Scan for the cell matching the given text and deliver its (X, Y) coordinate at center. 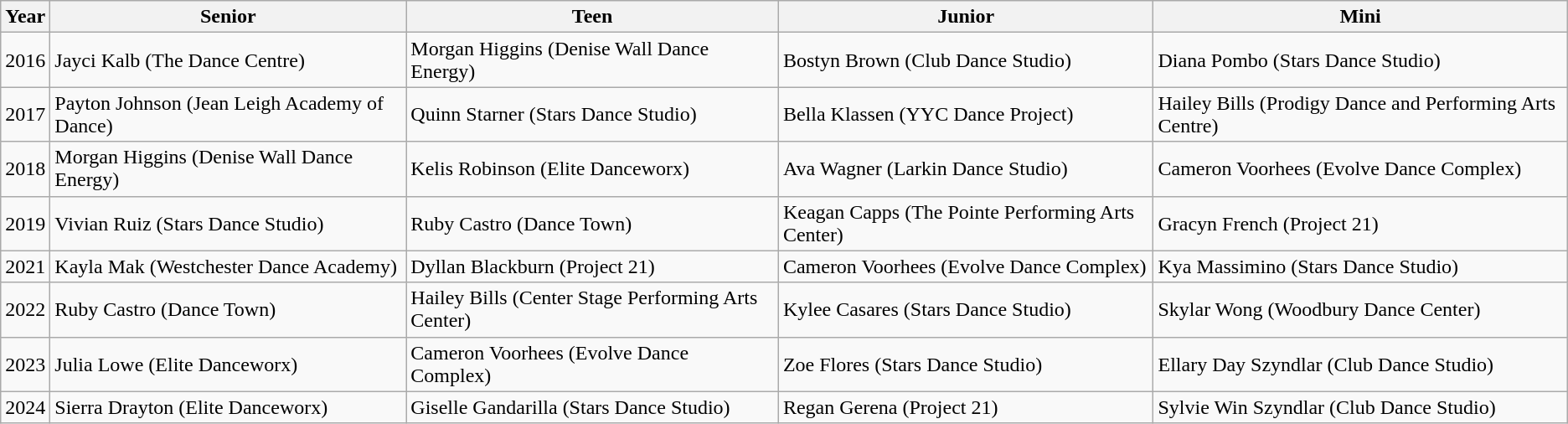
Year (25, 17)
Dyllan Blackburn (Project 21) (593, 266)
2024 (25, 407)
Payton Johnson (Jean Leigh Academy of Dance) (228, 114)
Hailey Bills (Prodigy Dance and Performing Arts Centre) (1360, 114)
Senior (228, 17)
Junior (966, 17)
Teen (593, 17)
Regan Gerena (Project 21) (966, 407)
Bella Klassen (YYC Dance Project) (966, 114)
2017 (25, 114)
Jayci Kalb (The Dance Centre) (228, 60)
2021 (25, 266)
Diana Pombo (Stars Dance Studio) (1360, 60)
Bostyn Brown (Club Dance Studio) (966, 60)
Mini (1360, 17)
2022 (25, 310)
Kayla Mak (Westchester Dance Academy) (228, 266)
2019 (25, 223)
Keagan Capps (The Pointe Performing Arts Center) (966, 223)
Ava Wagner (Larkin Dance Studio) (966, 169)
Kelis Robinson (Elite Danceworx) (593, 169)
Vivian Ruiz (Stars Dance Studio) (228, 223)
Ellary Day Szyndlar (Club Dance Studio) (1360, 364)
Zoe Flores (Stars Dance Studio) (966, 364)
2023 (25, 364)
2018 (25, 169)
Kylee Casares (Stars Dance Studio) (966, 310)
Sierra Drayton (Elite Danceworx) (228, 407)
Kya Massimino (Stars Dance Studio) (1360, 266)
Quinn Starner (Stars Dance Studio) (593, 114)
Hailey Bills (Center Stage Performing Arts Center) (593, 310)
Julia Lowe (Elite Danceworx) (228, 364)
Gracyn French (Project 21) (1360, 223)
Skylar Wong (Woodbury Dance Center) (1360, 310)
Sylvie Win Szyndlar (Club Dance Studio) (1360, 407)
2016 (25, 60)
Giselle Gandarilla (Stars Dance Studio) (593, 407)
